Search for the cell housing the specified text and yield its [X, Y] center coordinate. 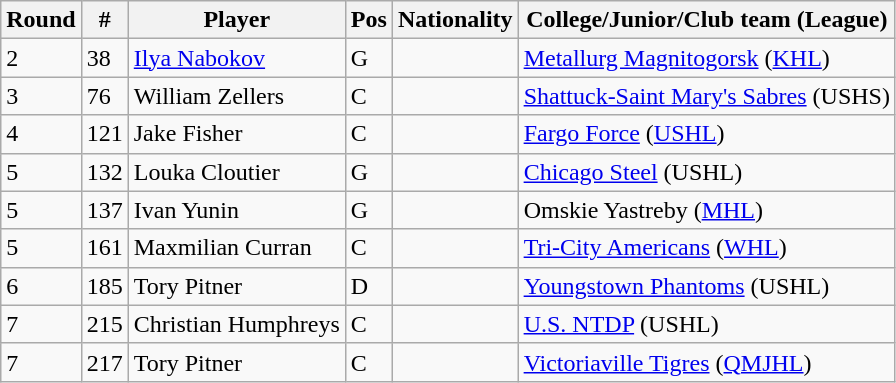
Youngstown Phantoms (USHL) [706, 286]
Player [236, 20]
217 [104, 362]
U.S. NTDP (USHL) [706, 324]
College/Junior/Club team (League) [706, 20]
Ilya Nabokov [236, 58]
Tri-City Americans (WHL) [706, 248]
161 [104, 248]
215 [104, 324]
76 [104, 96]
38 [104, 58]
Ivan Yunin [236, 210]
Jake Fisher [236, 134]
Christian Humphreys [236, 324]
William Zellers [236, 96]
3 [41, 96]
Louka Cloutier [236, 172]
4 [41, 134]
185 [104, 286]
Fargo Force (USHL) [706, 134]
132 [104, 172]
Pos [368, 20]
Metallurg Magnitogorsk (KHL) [706, 58]
Chicago Steel (USHL) [706, 172]
137 [104, 210]
Shattuck-Saint Mary's Sabres (USHS) [706, 96]
2 [41, 58]
Round [41, 20]
6 [41, 286]
Maxmilian Curran [236, 248]
# [104, 20]
Omskie Yastreby (MHL) [706, 210]
Victoriaville Tigres (QMJHL) [706, 362]
Nationality [455, 20]
121 [104, 134]
D [368, 286]
